Return [x, y] of the center of cell containing provided text 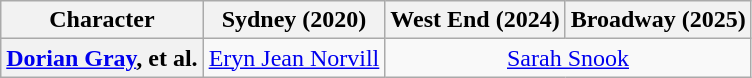
Sydney (2020) [294, 20]
Dorian Gray, et al. [102, 58]
Sarah Snook [568, 58]
Eryn Jean Norvill [294, 58]
Broadway (2025) [658, 20]
West End (2024) [475, 20]
Character [102, 20]
